Locate the cell with the specified text and output its [X, Y] center coordinate. 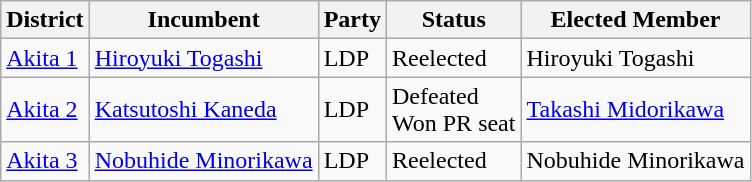
Akita 2 [45, 110]
Akita 1 [45, 58]
Elected Member [636, 20]
Katsutoshi Kaneda [204, 110]
Takashi Midorikawa [636, 110]
Party [352, 20]
DefeatedWon PR seat [454, 110]
Incumbent [204, 20]
Akita 3 [45, 161]
District [45, 20]
Status [454, 20]
